Capture the cell that displays the provided text and extract its [x, y] central coordinate. 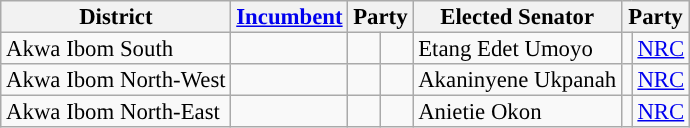
Akwa Ibom North-East [116, 112]
Akwa Ibom North-West [116, 80]
Anietie Okon [518, 112]
Etang Edet Umoyo [518, 49]
Elected Senator [518, 17]
District [116, 17]
Akwa Ibom South [116, 49]
Akaninyene Ukpanah [518, 80]
Incumbent [290, 17]
